Capture the cell that displays the provided text and extract its [x, y] central coordinate. 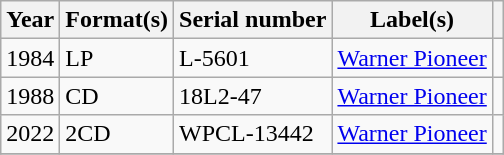
Label(s) [412, 20]
2022 [30, 134]
LP [117, 58]
Year [30, 20]
L-5601 [253, 58]
1984 [30, 58]
Format(s) [117, 20]
CD [117, 96]
18L2-47 [253, 96]
1988 [30, 96]
Serial number [253, 20]
WPCL-13442 [253, 134]
2CD [117, 134]
